Identify which cell holds the provided text, then report its (x, y) central coordinate. 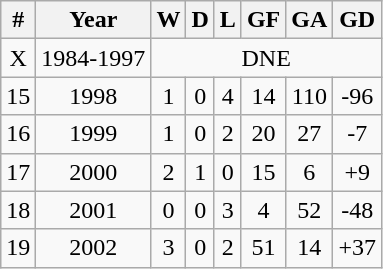
DNE (266, 58)
52 (310, 210)
W (168, 20)
18 (18, 210)
20 (263, 134)
D (200, 20)
17 (18, 172)
110 (310, 96)
16 (18, 134)
2002 (94, 248)
6 (310, 172)
-48 (358, 210)
GF (263, 20)
# (18, 20)
L (228, 20)
51 (263, 248)
Year (94, 20)
2000 (94, 172)
2001 (94, 210)
GD (358, 20)
1998 (94, 96)
19 (18, 248)
+37 (358, 248)
-96 (358, 96)
GA (310, 20)
+9 (358, 172)
1999 (94, 134)
-7 (358, 134)
1984-1997 (94, 58)
X (18, 58)
27 (310, 134)
